Return (x, y) of the center of cell containing provided text 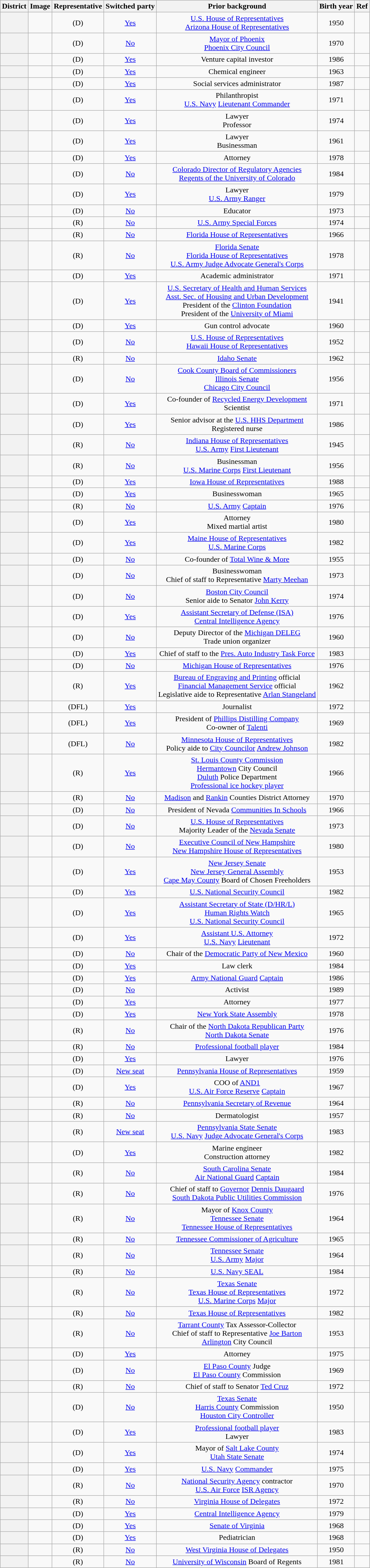
1989 (336, 990)
Texas House of Representatives (237, 1313)
Assistant Secretary of State (D/HR/L)Human Rights WatchU.S. National Security Council (237, 913)
BusinesswomanChief of staff to Representative Marty Meehan (237, 575)
South Carolina SenateAir National Guard Captain (237, 1173)
Pediatrician (237, 1538)
Executive Council of New HampshireNew Hampshire House of Representatives (237, 847)
Idaho Senate (237, 358)
Florida SenateFlorida House of RepresentativesU.S. Army Judge Advocate General's Corps (237, 255)
1955 (336, 559)
1945 (336, 445)
PhilanthropistU.S. Navy Lieutenant Commander (237, 100)
U.S. National Security Council (237, 892)
St. Louis County CommissionHermantown City CouncilDuluth Police DepartmentProfessional ice hockey player (237, 773)
1961 (336, 141)
Social services administrator (237, 84)
Prior background (237, 6)
Mayor of Knox CountyTennessee SenateTennessee House of Representatives (237, 1218)
New Jersey SenateNew Jersey General AssemblyCape May County Board of Chosen Freeholders (237, 871)
LawyerProfessor (237, 120)
Businesswoman (237, 494)
U.S. Army Special Forces (237, 223)
El Paso County JudgeEl Paso County Commission (237, 1370)
Boston City CouncilSenior aide to Senator John Kerry (237, 596)
Professional football player (237, 1046)
U.S. House of RepresentativesHawaii House of Representatives (237, 342)
1987 (336, 84)
Deputy Director of the Michigan DELEGTrade union organizer (237, 637)
Chair of the Democratic Party of New Mexico (237, 954)
Chair of the North Dakota Republican PartyNorth Dakota Senate (237, 1030)
Virginia House of Delegates (237, 1502)
Chief of staff to Senator Ted Cruz (237, 1387)
Iowa House of Representatives (237, 482)
Tarrant County Tax Assessor-CollectorChief of staff to Representative Joe BartonArlington City Council (237, 1333)
Pennsylvania Secretary of Revenue (237, 1103)
COO of AND1U.S. Air Force Reserve Captain (237, 1087)
U.S. Navy Commander (237, 1469)
Colorado Director of Regulatory AgenciesRegents of the University of Colorado (237, 173)
Mayor of PhoenixPhoenix City Council (237, 43)
Co-founder of Recycled Energy DevelopmentScientist (237, 404)
Chief of staff to the Pres. Auto Industry Task Force (237, 653)
Texas SenateTexas House of RepresentativesU.S. Marine Corps Major (237, 1292)
AttorneyMixed martial artist (237, 522)
U.S. House of RepresentativesArizona House of Representatives (237, 23)
President of Nevada Communities In Schools (237, 810)
Law clerk (237, 966)
Army National Guard Captain (237, 978)
Ref (362, 6)
Mayor of Salt Lake CountyUtah State Senate (237, 1452)
Cook County Board of CommissionersIllinois SenateChicago City Council (237, 379)
1981 (336, 1562)
U.S. Army Captain (237, 506)
New York State Assembly (237, 1014)
Tennessee Commissioner of Agriculture (237, 1239)
1957 (336, 1115)
Assistant U.S. AttorneyU.S. Navy Lieutenant (237, 937)
Assistant Secretary of Defense (ISA)Central Intelligence Agency (237, 616)
1941 (336, 301)
Madison and Rankin Counties District Attorney (237, 797)
Gun control advocate (237, 326)
Journalist (237, 707)
Representative (78, 6)
Birth year (336, 6)
Indiana House of RepresentativesU.S. Army First Lieutenant (237, 445)
Texas SenateHarris County CommissionHouston City Controller (237, 1407)
U.S. Navy SEAL (237, 1271)
1977 (336, 1002)
LawyerBusinessman (237, 141)
1952 (336, 342)
1988 (336, 482)
Senate of Virginia (237, 1526)
Tennessee SenateU.S. Army Major (237, 1255)
Senior advisor at the U.S. HHS DepartmentRegistered nurse (237, 424)
Central Intelligence Agency (237, 1514)
Venture capital investor (237, 59)
University of Wisconsin Board of Regents (237, 1562)
Maine House of RepresentativesU.S. Marine Corps (237, 543)
Chemical engineer (237, 72)
Activist (237, 990)
Michigan House of Representatives (237, 665)
West Virginia House of Delegates (237, 1550)
Switched party (130, 6)
U.S. House of RepresentativesMajority Leader of the Nevada Senate (237, 826)
Pennsylvania State SenateU.S. Navy Judge Advocate General's Corps (237, 1132)
1959 (336, 1071)
Academic administrator (237, 276)
District (14, 6)
LawyerU.S. Army Ranger (237, 194)
Co-founder of Total Wine & More (237, 559)
Chief of staff to Governor Dennis DaugaardSouth Dakota Public Utilities Commission (237, 1194)
Minnesota House of RepresentativesPolicy aide to City Councilor Andrew Johnson (237, 744)
National Security Agency contractorU.S. Air Force ISR Agency (237, 1485)
1963 (336, 72)
President of Phillips Distilling CompanyCo-owner of Talenti (237, 723)
BusinessmanU.S. Marine Corps First Lieutenant (237, 465)
1967 (336, 1087)
Image (40, 6)
Florida House of Representatives (237, 235)
Bureau of Engraving and Printing officialFinancial Management Service officialLegislative aide to Representative Arlan Stangeland (237, 686)
Lawyer (237, 1059)
Professional football playerLawyer (237, 1432)
Marine engineerConstruction attorney (237, 1153)
Educator (237, 210)
Pennsylvania House of Representatives (237, 1071)
Dermatologist (237, 1115)
